Detect which cell encompasses the target text, then output its (x, y) center coordinate. 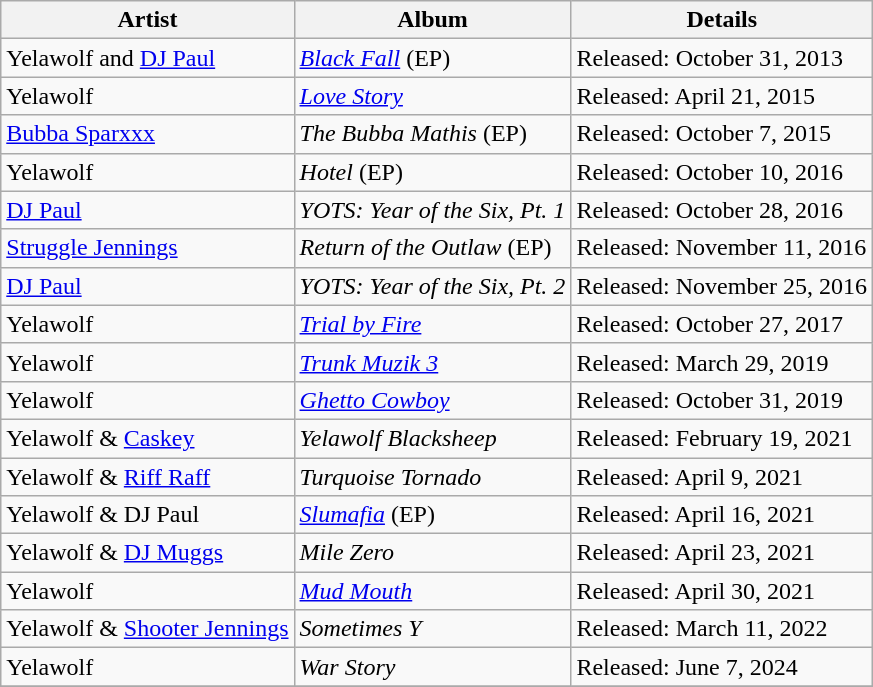
Slumafia (EP) (432, 515)
The Bubba Mathis (EP) (432, 134)
Released: April 9, 2021 (722, 477)
Yelawolf & DJ Muggs (148, 553)
Struggle Jennings (148, 248)
Mile Zero (432, 553)
Yelawolf and DJ Paul (148, 58)
Yelawolf & Caskey (148, 438)
YOTS: Year of the Six, Pt. 2 (432, 286)
Hotel (EP) (432, 172)
Released: October 31, 2013 (722, 58)
Artist (148, 20)
Yelawolf & Shooter Jennings (148, 629)
Mud Mouth (432, 591)
Released: March 29, 2019 (722, 362)
Turquoise Tornado (432, 477)
Released: October 7, 2015 (722, 134)
War Story (432, 667)
Released: April 30, 2021 (722, 591)
Released: March 11, 2022 (722, 629)
Yelawolf Blacksheep (432, 438)
Trial by Fire (432, 324)
Released: October 27, 2017 (722, 324)
Ghetto Cowboy (432, 400)
Bubba Sparxxx (148, 134)
Released: April 23, 2021 (722, 553)
Released: June 7, 2024 (722, 667)
YOTS: Year of the Six, Pt. 1 (432, 210)
Released: October 31, 2019 (722, 400)
Sometimes Y (432, 629)
Released: February 19, 2021 (722, 438)
Released: October 10, 2016 (722, 172)
Trunk Muzik 3 (432, 362)
Yelawolf & Riff Raff (148, 477)
Love Story (432, 96)
Released: April 16, 2021 (722, 515)
Yelawolf & DJ Paul (148, 515)
Black Fall (EP) (432, 58)
Released: November 25, 2016 (722, 286)
Return of the Outlaw (EP) (432, 248)
Released: November 11, 2016 (722, 248)
Released: October 28, 2016 (722, 210)
Details (722, 20)
Album (432, 20)
Released: April 21, 2015 (722, 96)
